Pinpoint the cell where the given text exists, returning its (X, Y) midpoint coordinate. 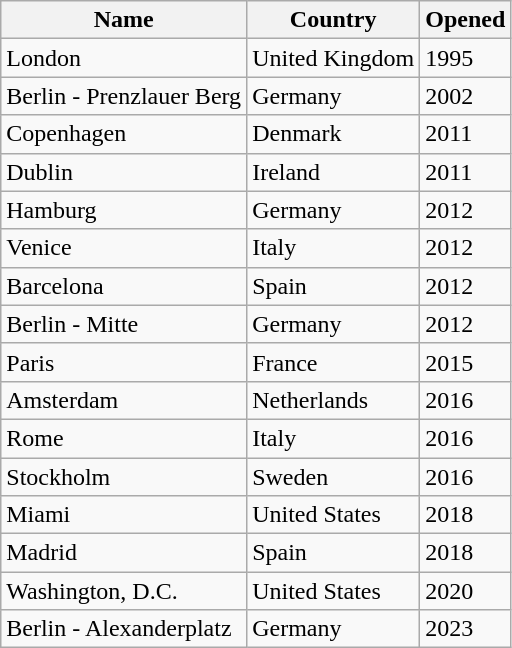
Netherlands (334, 400)
Amsterdam (124, 400)
Stockholm (124, 477)
Opened (466, 20)
Sweden (334, 477)
Miami (124, 515)
2015 (466, 362)
Berlin - Alexanderplatz (124, 629)
Country (334, 20)
Hamburg (124, 210)
Dublin (124, 172)
Berlin - Prenzlauer Berg (124, 96)
Venice (124, 248)
Barcelona (124, 286)
1995 (466, 58)
United Kingdom (334, 58)
2020 (466, 591)
Name (124, 20)
Copenhagen (124, 134)
2023 (466, 629)
France (334, 362)
2002 (466, 96)
Paris (124, 362)
Denmark (334, 134)
Rome (124, 438)
Washington, D.C. (124, 591)
Ireland (334, 172)
Berlin - Mitte (124, 324)
Madrid (124, 553)
London (124, 58)
